Locate the cell with the specified text and output its (x, y) center coordinate. 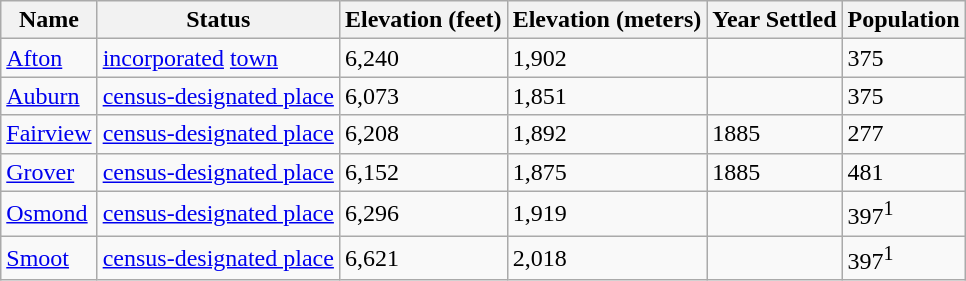
Elevation (meters) (607, 20)
1,919 (607, 214)
1,875 (607, 172)
Smoot (49, 258)
Name (49, 20)
6,208 (423, 134)
6,296 (423, 214)
481 (904, 172)
1,851 (607, 96)
Population (904, 20)
6,073 (423, 96)
6,240 (423, 58)
incorporated town (218, 58)
Grover (49, 172)
6,152 (423, 172)
Elevation (feet) (423, 20)
Status (218, 20)
Year Settled (774, 20)
Osmond (49, 214)
2,018 (607, 258)
1,892 (607, 134)
Auburn (49, 96)
277 (904, 134)
Afton (49, 58)
6,621 (423, 258)
1,902 (607, 58)
Fairview (49, 134)
